Pinpoint the cell where the given text exists, returning its (x, y) midpoint coordinate. 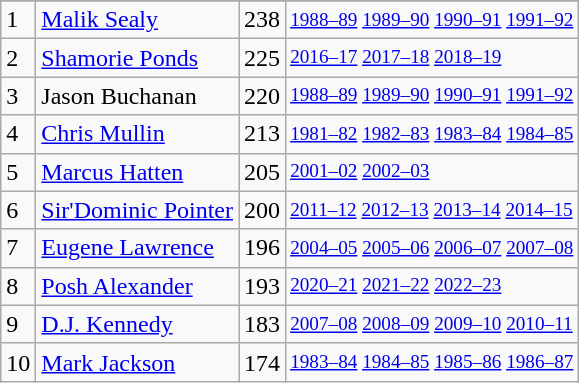
5 (18, 172)
1981–82 1982–83 1983–84 1984–85 (432, 134)
Eugene Lawrence (138, 248)
1 (18, 20)
8 (18, 286)
2016–17 2017–18 2018–19 (432, 58)
Marcus Hatten (138, 172)
183 (262, 324)
6 (18, 210)
200 (262, 210)
213 (262, 134)
193 (262, 286)
Mark Jackson (138, 362)
2020–21 2021–22 2022–23 (432, 286)
196 (262, 248)
Chris Mullin (138, 134)
3 (18, 96)
Sir'Dominic Pointer (138, 210)
225 (262, 58)
2001–02 2002–03 (432, 172)
Posh Alexander (138, 286)
D.J. Kennedy (138, 324)
220 (262, 96)
9 (18, 324)
2 (18, 58)
10 (18, 362)
Malik Sealy (138, 20)
Jason Buchanan (138, 96)
4 (18, 134)
2011–12 2012–13 2013–14 2014–15 (432, 210)
1983–84 1984–85 1985–86 1986–87 (432, 362)
205 (262, 172)
2007–08 2008–09 2009–10 2010–11 (432, 324)
7 (18, 248)
238 (262, 20)
174 (262, 362)
Shamorie Ponds (138, 58)
2004–05 2005–06 2006–07 2007–08 (432, 248)
